Return [X, Y] of the center of cell containing provided text 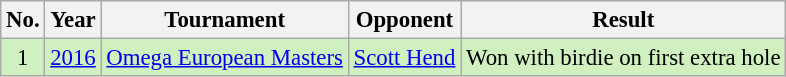
Scott Hend [404, 58]
Tournament [224, 20]
1 [23, 58]
Year [73, 20]
Won with birdie on first extra hole [624, 58]
2016 [73, 58]
Result [624, 20]
Omega European Masters [224, 58]
Opponent [404, 20]
No. [23, 20]
